Locate the cell with the specified text and output its (x, y) center coordinate. 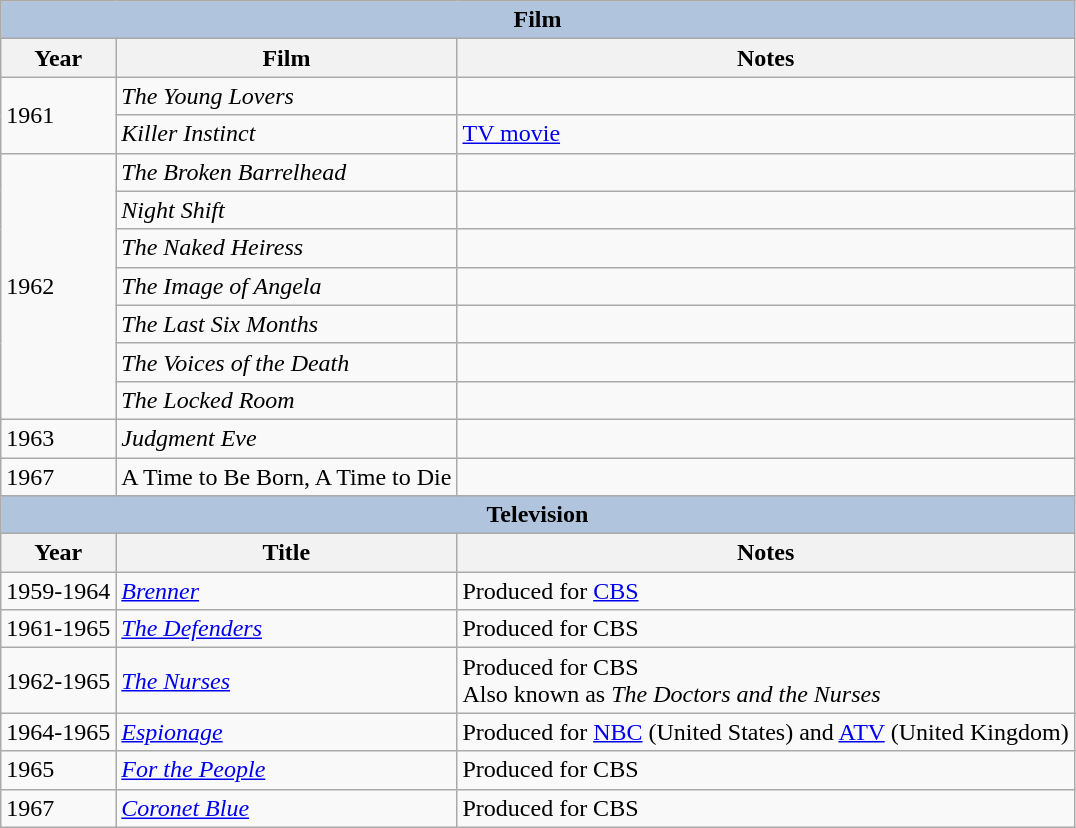
1962-1965 (58, 680)
1965 (58, 770)
Produced for CBS Also known as The Doctors and the Nurses (766, 680)
A Time to Be Born, A Time to Die (286, 477)
TV movie (766, 134)
The Broken Barrelhead (286, 172)
1963 (58, 438)
The Last Six Months (286, 324)
The Defenders (286, 629)
The Locked Room (286, 400)
The Voices of the Death (286, 362)
Television (538, 515)
Judgment Eve (286, 438)
The Nurses (286, 680)
1962 (58, 286)
Espionage (286, 732)
1964-1965 (58, 732)
1961 (58, 115)
1959-1964 (58, 591)
Night Shift (286, 210)
Killer Instinct (286, 134)
1961-1965 (58, 629)
The Naked Heiress (286, 248)
Title (286, 553)
The Young Lovers (286, 96)
The Image of Angela (286, 286)
For the People (286, 770)
Brenner (286, 591)
Coronet Blue (286, 808)
Produced for NBC (United States) and ATV (United Kingdom) (766, 732)
